Scan for the cell matching the given text and deliver its [x, y] coordinate at center. 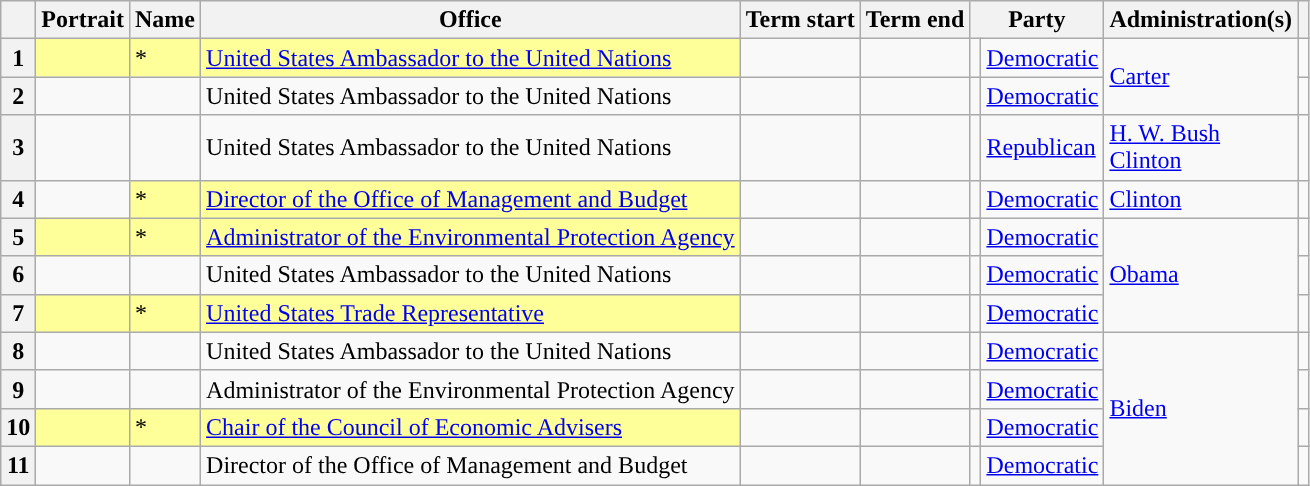
9 [18, 389]
7 [18, 313]
Office [471, 20]
4 [18, 199]
10 [18, 427]
Term start [800, 20]
1 [18, 58]
8 [18, 351]
Republican [1042, 148]
Obama [1201, 275]
5 [18, 237]
United States Trade Representative [471, 313]
3 [18, 148]
Administration(s) [1201, 20]
Party [1037, 20]
Clinton [1201, 199]
H. W. Bush Clinton [1201, 148]
2 [18, 96]
Chair of the Council of Economic Advisers [471, 427]
11 [18, 465]
Term end [915, 20]
Carter [1201, 77]
Biden [1201, 408]
6 [18, 275]
Portrait [83, 20]
Name [164, 20]
